Find where the given text appears and provide that cell's center as [X, Y] coordinate. 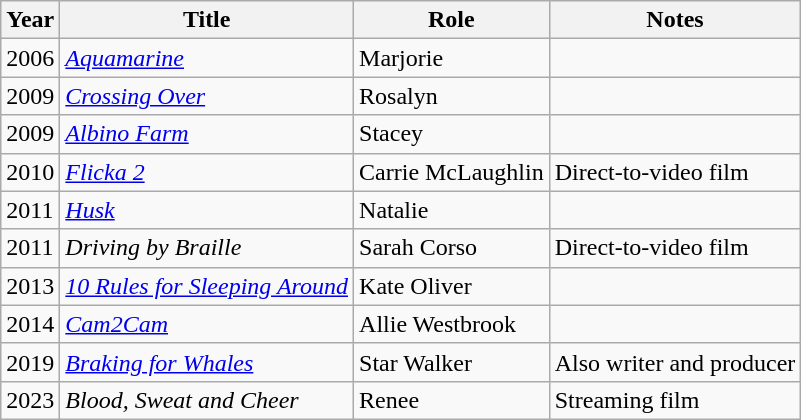
Crossing Over [207, 96]
Blood, Sweat and Cheer [207, 400]
Carrie McLaughlin [452, 172]
Title [207, 20]
2006 [30, 58]
Stacey [452, 134]
2023 [30, 400]
Natalie [452, 210]
Driving by Braille [207, 248]
Flicka 2 [207, 172]
2014 [30, 324]
Husk [207, 210]
Kate Oliver [452, 286]
Renee [452, 400]
Sarah Corso [452, 248]
Year [30, 20]
Aquamarine [207, 58]
2019 [30, 362]
Role [452, 20]
2010 [30, 172]
Cam2Cam [207, 324]
2013 [30, 286]
10 Rules for Sleeping Around [207, 286]
Streaming film [675, 400]
Braking for Whales [207, 362]
Allie Westbrook [452, 324]
Rosalyn [452, 96]
Also writer and producer [675, 362]
Notes [675, 20]
Albino Farm [207, 134]
Marjorie [452, 58]
Star Walker [452, 362]
